For the text-containing cell, return its midpoint in (x, y) coordinate format. 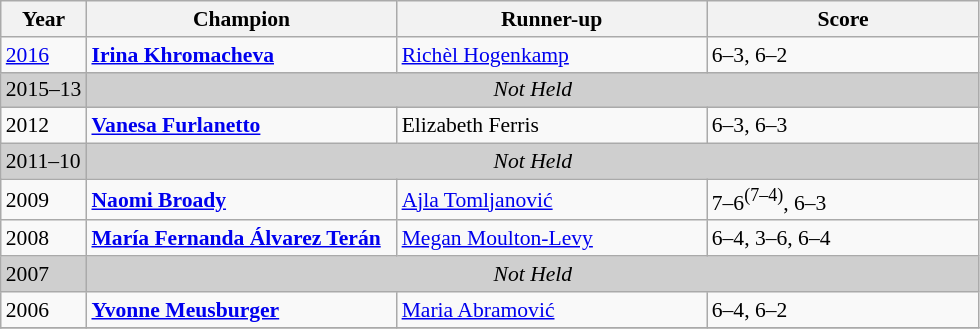
2007 (44, 274)
2011–10 (44, 162)
2012 (44, 126)
2006 (44, 310)
2008 (44, 239)
María Fernanda Álvarez Terán (241, 239)
6–3, 6–3 (844, 126)
Vanesa Furlanetto (241, 126)
Irina Khromacheva (241, 55)
Elizabeth Ferris (552, 126)
Score (844, 19)
Year (44, 19)
6–3, 6–2 (844, 55)
Richèl Hogenkamp (552, 55)
Champion (241, 19)
6–4, 6–2 (844, 310)
6–4, 3–6, 6–4 (844, 239)
2009 (44, 200)
Runner-up (552, 19)
2016 (44, 55)
7–6(7–4), 6–3 (844, 200)
Yvonne Meusburger (241, 310)
Ajla Tomljanović (552, 200)
Naomi Broady (241, 200)
2015–13 (44, 90)
Maria Abramović (552, 310)
Megan Moulton-Levy (552, 239)
